Find where the given text appears and provide that cell's center as [x, y] coordinate. 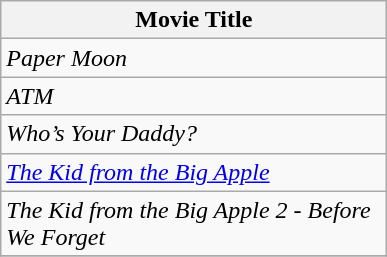
The Kid from the Big Apple [194, 172]
The Kid from the Big Apple 2 - Before We Forget [194, 224]
Paper Moon [194, 58]
Who’s Your Daddy? [194, 134]
ATM [194, 96]
Movie Title [194, 20]
